Extract the (X, Y) coordinate from the center of the cell holding the provided text.  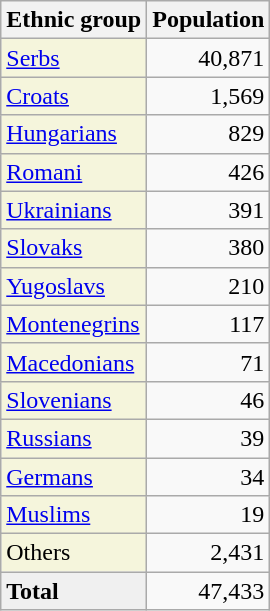
Total (74, 591)
19 (208, 515)
Croats (74, 96)
829 (208, 134)
426 (208, 172)
2,431 (208, 553)
Yugoslavs (74, 286)
1,569 (208, 96)
34 (208, 477)
71 (208, 362)
Slovenians (74, 400)
Population (208, 20)
40,871 (208, 58)
117 (208, 324)
Montenegrins (74, 324)
391 (208, 210)
Slovaks (74, 248)
Romani (74, 172)
Russians (74, 438)
Ethnic group (74, 20)
47,433 (208, 591)
380 (208, 248)
46 (208, 400)
210 (208, 286)
Others (74, 553)
Muslims (74, 515)
Hungarians (74, 134)
39 (208, 438)
Serbs (74, 58)
Ukrainians (74, 210)
Germans (74, 477)
Macedonians (74, 362)
